Identify which cell holds the provided text, then report its (X, Y) central coordinate. 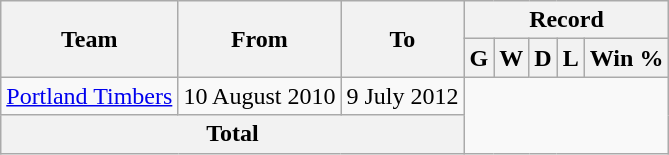
From (260, 39)
W (512, 58)
Total (232, 134)
To (402, 39)
D (543, 58)
Portland Timbers (90, 96)
Team (90, 39)
Record (566, 20)
Win % (626, 58)
G (479, 58)
10 August 2010 (260, 96)
L (570, 58)
9 July 2012 (402, 96)
